Extract the [x, y] coordinate from the center of the cell holding the provided text.  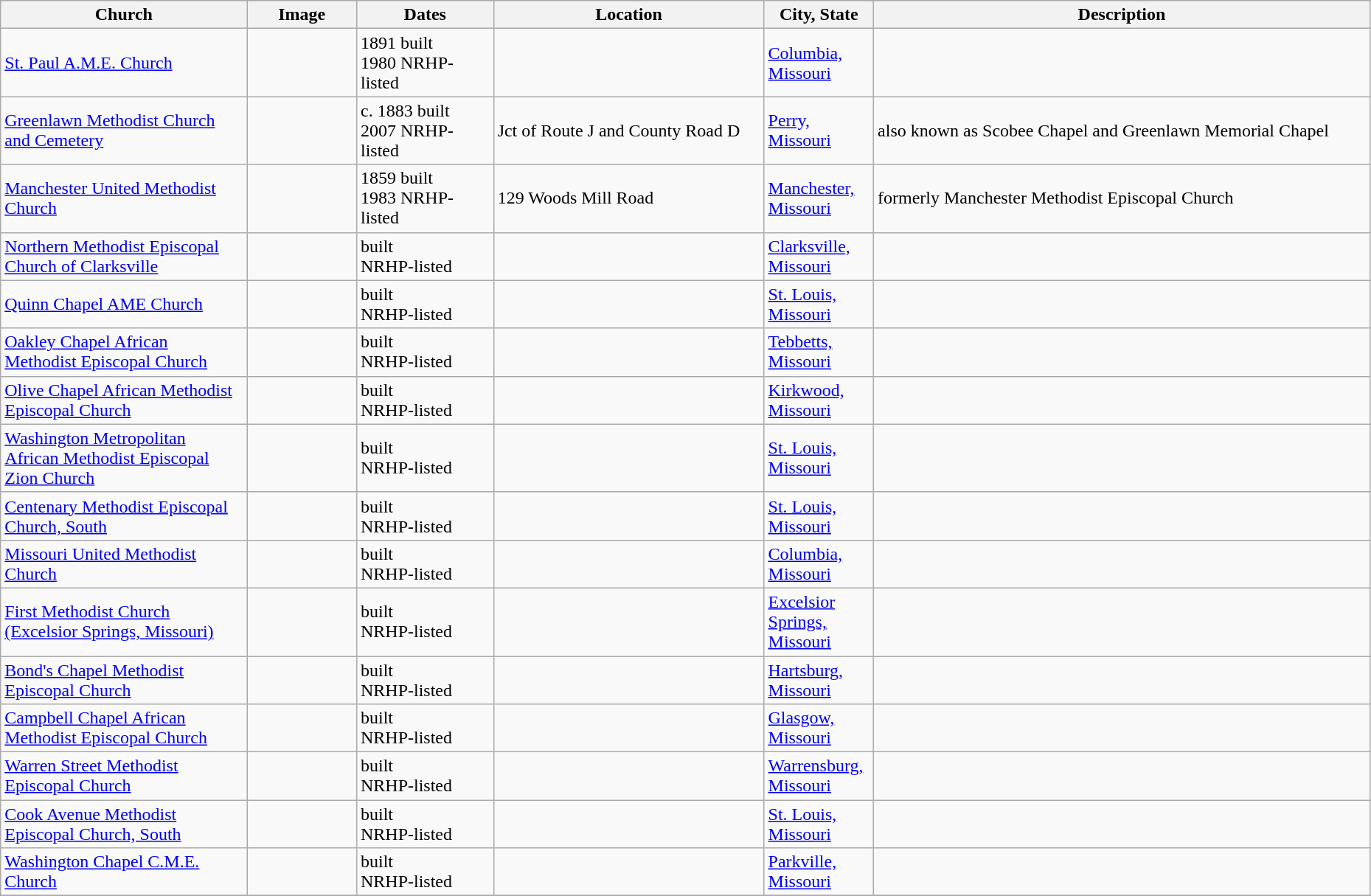
Warrensburg, Missouri [819, 776]
formerly Manchester Methodist Episcopal Church [1122, 198]
Quinn Chapel AME Church [124, 304]
Washington Metropolitan African Methodist Episcopal Zion Church [124, 458]
Kirkwood, Missouri [819, 400]
Church [124, 15]
Clarksville, Missouri [819, 257]
Perry, Missouri [819, 131]
Oakley Chapel African Methodist Episcopal Church [124, 353]
Washington Chapel C.M.E. Church [124, 872]
Excelsior Springs, Missouri [819, 622]
First Methodist Church (Excelsior Springs, Missouri) [124, 622]
1859 built1983 NRHP-listed [425, 198]
Missouri United Methodist Church [124, 563]
St. Paul A.M.E. Church [124, 63]
Hartsburg, Missouri [819, 680]
also known as Scobee Chapel and Greenlawn Memorial Chapel [1122, 131]
Location [628, 15]
Greenlawn Methodist Church and Cemetery [124, 131]
Description [1122, 15]
Glasgow, Missouri [819, 729]
Warren Street Methodist Episcopal Church [124, 776]
Tebbetts, Missouri [819, 353]
Centenary Methodist Episcopal Church, South [124, 516]
Olive Chapel African Methodist Episcopal Church [124, 400]
Jct of Route J and County Road D [628, 131]
Cook Avenue Methodist Episcopal Church, South [124, 824]
Parkville, Missouri [819, 872]
Northern Methodist Episcopal Church of Clarksville [124, 257]
Image [302, 15]
Campbell Chapel African Methodist Episcopal Church [124, 729]
c. 1883 built2007 NRHP-listed [425, 131]
Manchester, Missouri [819, 198]
1891 built1980 NRHP-listed [425, 63]
129 Woods Mill Road [628, 198]
City, State [819, 15]
Manchester United Methodist Church [124, 198]
Dates [425, 15]
Bond's Chapel Methodist Episcopal Church [124, 680]
